Identify which cell holds the provided text, then report its [X, Y] central coordinate. 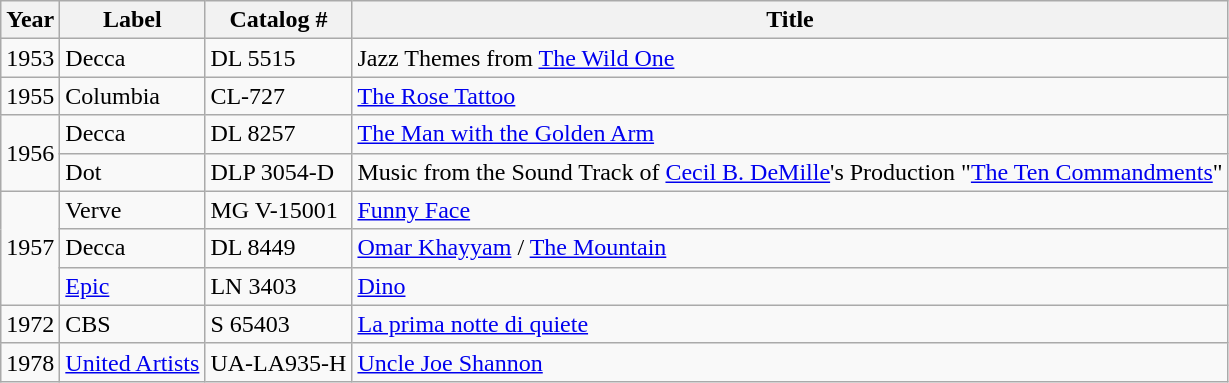
DL 8449 [278, 248]
1972 [30, 324]
DL 8257 [278, 134]
Funny Face [790, 210]
Uncle Joe Shannon [790, 362]
1978 [30, 362]
The Rose Tattoo [790, 96]
La prima notte di quiete [790, 324]
DL 5515 [278, 58]
Omar Khayyam / The Mountain [790, 248]
Year [30, 20]
United Artists [132, 362]
1956 [30, 153]
S 65403 [278, 324]
The Man with the Golden Arm [790, 134]
LN 3403 [278, 286]
CBS [132, 324]
Epic [132, 286]
Jazz Themes from The Wild One [790, 58]
DLP 3054-D [278, 172]
CL-727 [278, 96]
Verve [132, 210]
Dot [132, 172]
MG V-15001 [278, 210]
Label [132, 20]
1955 [30, 96]
Title [790, 20]
1953 [30, 58]
Columbia [132, 96]
UA-LA935-H [278, 362]
1957 [30, 248]
Dino [790, 286]
Catalog # [278, 20]
Music from the Sound Track of Cecil B. DeMille's Production "The Ten Commandments" [790, 172]
